From the cell containing the given text, extract its center point as (X, Y) coordinate. 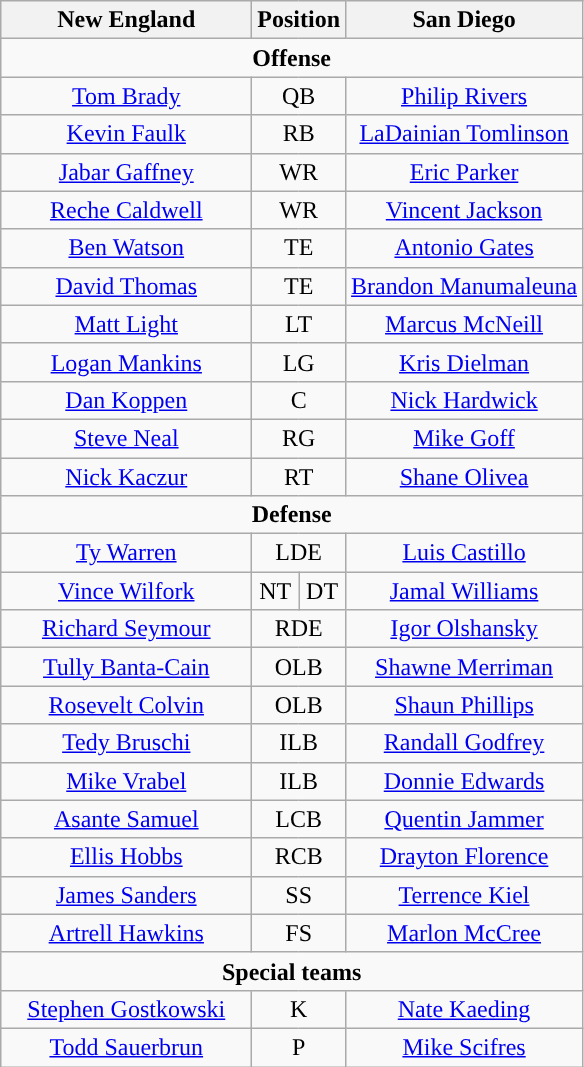
Vincent Jackson (464, 210)
Ben Watson (126, 248)
Shane Olivea (464, 477)
Jabar Gaffney (126, 172)
Vince Wilfork (126, 591)
Quentin Jammer (464, 819)
Nick Hardwick (464, 400)
LCB (299, 819)
Philip Rivers (464, 96)
Mike Vrabel (126, 781)
RT (299, 477)
FS (299, 933)
Nick Kaczur (126, 477)
Shaun Phillips (464, 705)
Randall Godfrey (464, 743)
LaDainian Tomlinson (464, 134)
Nate Kaeding (464, 1009)
DT (322, 591)
QB (299, 96)
Steve Neal (126, 438)
Antonio Gates (464, 248)
James Sanders (126, 895)
Eric Parker (464, 172)
Mike Scifres (464, 1047)
SS (299, 895)
Mike Goff (464, 438)
Kris Dielman (464, 362)
Brandon Manumaleuna (464, 286)
Artrell Hawkins (126, 933)
Todd Sauerbrun (126, 1047)
Tom Brady (126, 96)
Tully Banta-Cain (126, 667)
Marlon McCree (464, 933)
Ellis Hobbs (126, 857)
RDE (299, 629)
New England (126, 20)
Jamal Williams (464, 591)
Drayton Florence (464, 857)
Donnie Edwards (464, 781)
Dan Koppen (126, 400)
Luis Castillo (464, 553)
Asante Samuel (126, 819)
LT (299, 324)
Kevin Faulk (126, 134)
Igor Olshansky (464, 629)
Offense (292, 58)
P (299, 1047)
Tedy Bruschi (126, 743)
Terrence Kiel (464, 895)
LG (299, 362)
Richard Seymour (126, 629)
RB (299, 134)
Position (299, 20)
Special teams (292, 971)
David Thomas (126, 286)
Marcus McNeill (464, 324)
San Diego (464, 20)
Stephen Gostkowski (126, 1009)
RCB (299, 857)
LDE (299, 553)
Shawne Merriman (464, 667)
RG (299, 438)
Rosevelt Colvin (126, 705)
Reche Caldwell (126, 210)
Ty Warren (126, 553)
Defense (292, 515)
Logan Mankins (126, 362)
K (299, 1009)
Matt Light (126, 324)
NT (276, 591)
C (299, 400)
